Search for the cell housing the specified text and yield its (X, Y) center coordinate. 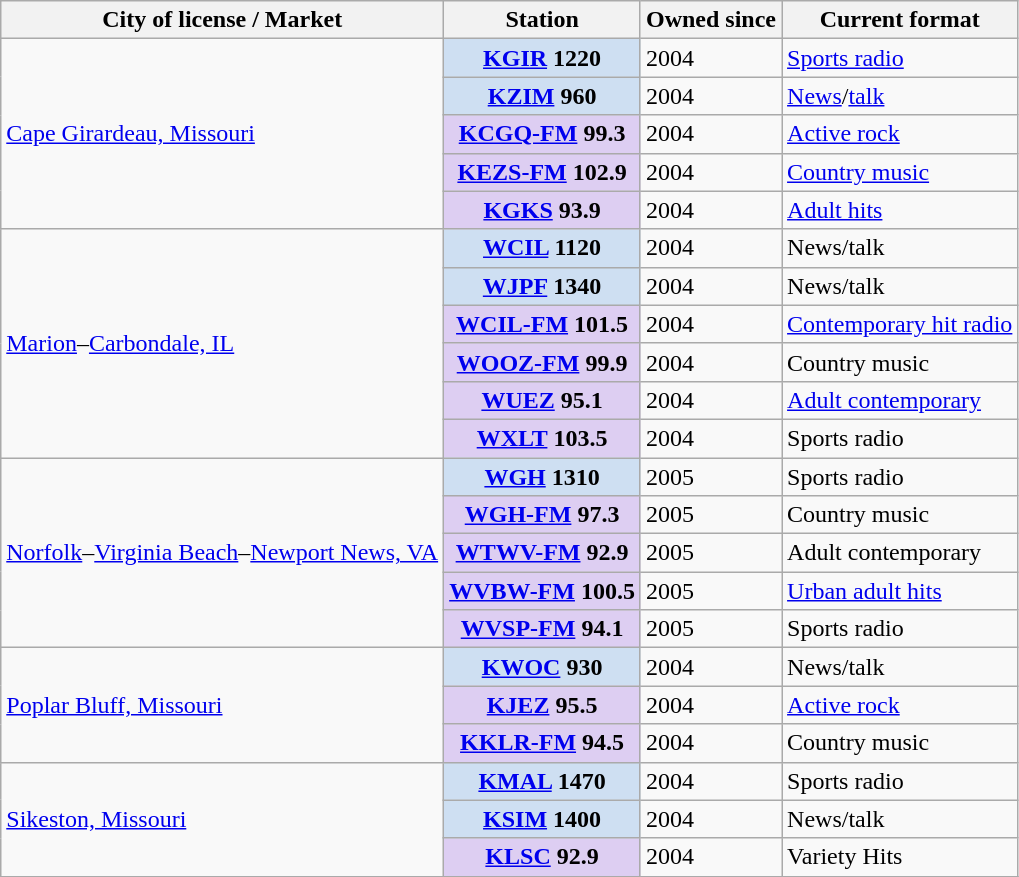
KKLR-FM 94.5 (542, 743)
KCGQ-FM 99.3 (542, 134)
WTWV-FM 92.9 (542, 553)
Contemporary hit radio (900, 324)
KJEZ 95.5 (542, 705)
WCIL-FM 101.5 (542, 324)
Norfolk–Virginia Beach–Newport News, VA (222, 553)
WGH 1310 (542, 477)
WVSP-FM 94.1 (542, 629)
Owned since (710, 20)
WUEZ 95.1 (542, 400)
City of license / Market (222, 20)
KMAL 1470 (542, 781)
WCIL 1120 (542, 248)
WJPF 1340 (542, 286)
WXLT 103.5 (542, 438)
Poplar Bluff, Missouri (222, 705)
WOOZ-FM 99.9 (542, 362)
WVBW-FM 100.5 (542, 591)
KWOC 930 (542, 667)
KGIR 1220 (542, 58)
Adult hits (900, 210)
Cape Girardeau, Missouri (222, 134)
KEZS-FM 102.9 (542, 172)
Station (542, 20)
Variety Hits (900, 857)
WGH-FM 97.3 (542, 515)
KGKS 93.9 (542, 210)
KLSC 92.9 (542, 857)
Urban adult hits (900, 591)
Current format (900, 20)
Marion–Carbondale, IL (222, 343)
Sikeston, Missouri (222, 819)
KSIM 1400 (542, 819)
KZIM 960 (542, 96)
